Scan for the cell matching the given text and deliver its [X, Y] coordinate at center. 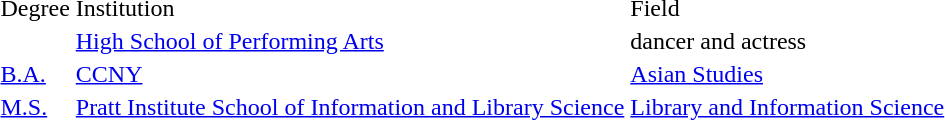
CCNY [350, 74]
High School of Performing Arts [350, 41]
